Scan for the cell matching the given text and deliver its [X, Y] coordinate at center. 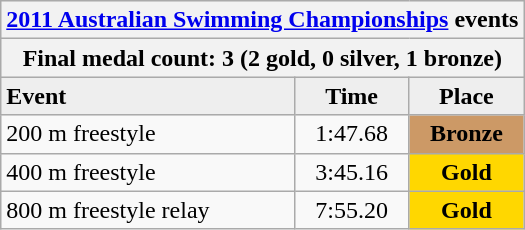
Place [466, 96]
Time [352, 96]
400 m freestyle [148, 172]
2011 Australian Swimming Championships events [262, 20]
Final medal count: 3 (2 gold, 0 silver, 1 bronze) [262, 58]
1:47.68 [352, 134]
800 m freestyle relay [148, 210]
3:45.16 [352, 172]
7:55.20 [352, 210]
Event [148, 96]
Bronze [466, 134]
200 m freestyle [148, 134]
